Scan for the cell matching the given text and deliver its (X, Y) coordinate at center. 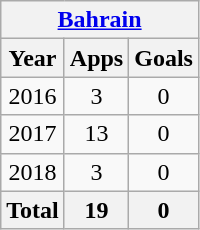
Year (33, 58)
2016 (33, 96)
2017 (33, 134)
Bahrain (100, 20)
19 (96, 210)
Goals (164, 58)
13 (96, 134)
Apps (96, 58)
Total (33, 210)
2018 (33, 172)
